Search for the cell housing the specified text and yield its (X, Y) center coordinate. 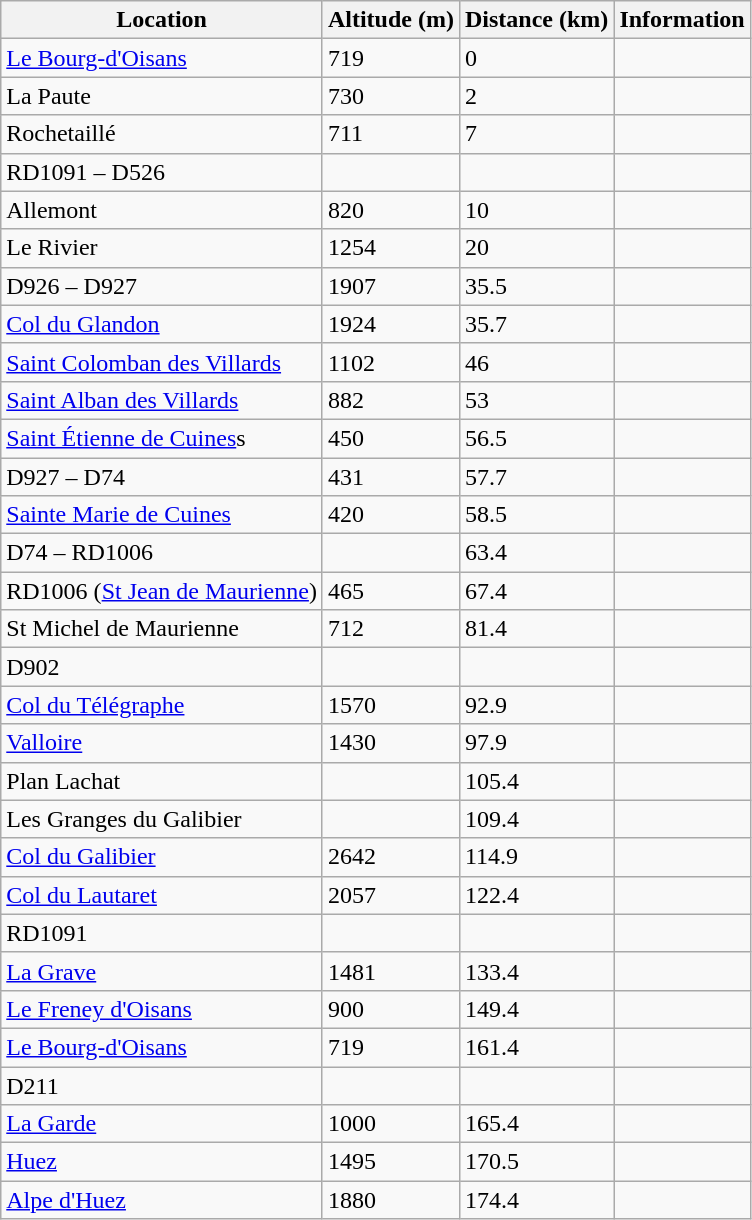
1880 (390, 1200)
D926 – D927 (162, 286)
2642 (390, 857)
161.4 (536, 1047)
63.4 (536, 553)
1570 (390, 705)
Allemont (162, 210)
D902 (162, 667)
0 (536, 58)
1481 (390, 971)
Saint Alban des Villards (162, 400)
1430 (390, 743)
D211 (162, 1085)
D74 – RD1006 (162, 553)
1000 (390, 1124)
Alpe d'Huez (162, 1200)
53 (536, 400)
Col du Télégraphe (162, 705)
712 (390, 629)
Col du Glandon (162, 324)
Plan Lachat (162, 781)
133.4 (536, 971)
La Grave (162, 971)
St Michel de Maurienne (162, 629)
900 (390, 1009)
La Garde (162, 1124)
174.4 (536, 1200)
20 (536, 248)
Col du Galibier (162, 857)
10 (536, 210)
Col du Lautaret (162, 895)
Sainte Marie de Cuines (162, 515)
56.5 (536, 438)
114.9 (536, 857)
149.4 (536, 1009)
Information (682, 20)
97.9 (536, 743)
Valloire (162, 743)
46 (536, 362)
D927 – D74 (162, 477)
465 (390, 591)
Distance (km) (536, 20)
67.4 (536, 591)
RD1006 (St Jean de Maurienne) (162, 591)
RD1091 – D526 (162, 172)
420 (390, 515)
109.4 (536, 819)
711 (390, 134)
Saint Colomban des Villards (162, 362)
RD1091 (162, 933)
Le Rivier (162, 248)
92.9 (536, 705)
105.4 (536, 781)
122.4 (536, 895)
165.4 (536, 1124)
7 (536, 134)
1102 (390, 362)
35.5 (536, 286)
57.7 (536, 477)
Altitude (m) (390, 20)
Location (162, 20)
2 (536, 96)
2057 (390, 895)
170.5 (536, 1162)
Rochetaillé (162, 134)
Le Freney d'Oisans (162, 1009)
1495 (390, 1162)
La Paute (162, 96)
820 (390, 210)
1907 (390, 286)
Huez (162, 1162)
730 (390, 96)
450 (390, 438)
58.5 (536, 515)
1924 (390, 324)
431 (390, 477)
35.7 (536, 324)
882 (390, 400)
81.4 (536, 629)
1254 (390, 248)
Saint Étienne de Cuiness (162, 438)
Les Granges du Galibier (162, 819)
